Identify which cell holds the provided text, then report its (X, Y) central coordinate. 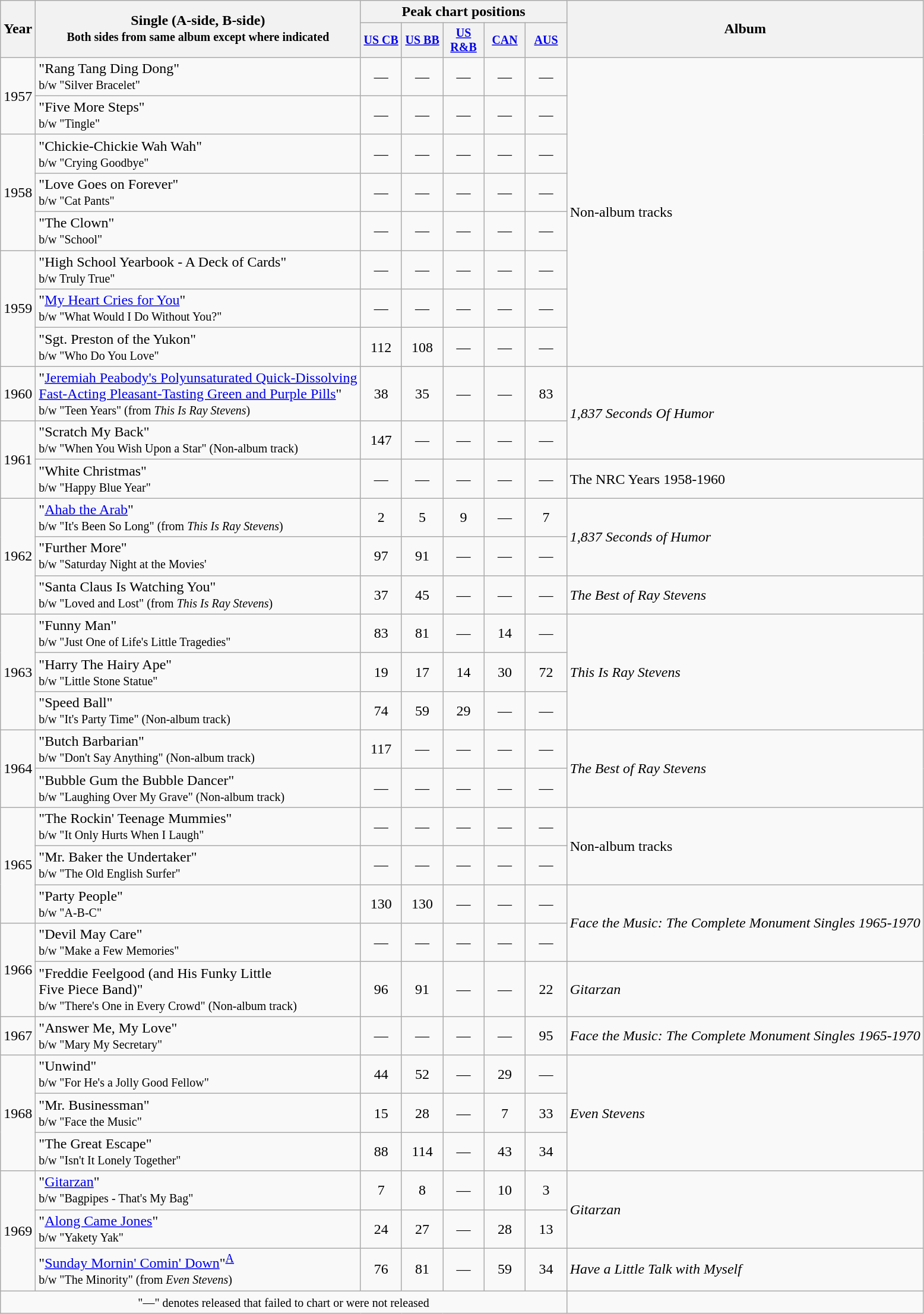
The NRC Years 1958-1960 (745, 479)
"—" denotes released that failed to chart or were not released (284, 1302)
"Sgt. Preston of the Yukon"b/w "Who Do You Love" (198, 347)
37 (381, 595)
10 (505, 1190)
27 (422, 1229)
"White Christmas"b/w "Happy Blue Year" (198, 479)
52 (422, 1075)
24 (381, 1229)
1957 (18, 96)
1963 (18, 672)
US CB (381, 40)
AUS (546, 40)
Peak chart positions (463, 12)
3 (546, 1190)
19 (381, 672)
43 (505, 1152)
147 (381, 441)
33 (546, 1113)
"Further More"b/w "Saturday Night at the Movies' (198, 556)
"The Great Escape"b/w "Isn't It Lonely Together" (198, 1152)
"Ahab the Arab"b/w "It's Been So Long" (from This Is Ray Stevens) (198, 518)
"Love Goes on Forever"b/w "Cat Pants" (198, 192)
"Party People"b/w "A-B-C" (198, 904)
"Sunday Mornin' Comin' Down"Ab/w "The Minority" (from Even Stevens) (198, 1269)
1966 (18, 970)
"Chickie-Chickie Wah Wah"b/w "Crying Goodbye" (198, 153)
17 (422, 672)
76 (381, 1269)
1969 (18, 1231)
This Is Ray Stevens (745, 672)
US R&B (463, 40)
2 (381, 518)
1961 (18, 460)
"Mr. Businessman"b/w "Face the Music" (198, 1113)
1960 (18, 394)
5 (422, 518)
72 (546, 672)
1962 (18, 556)
Have a Little Talk with Myself (745, 1269)
13 (546, 1229)
112 (381, 347)
"Along Came Jones"b/w "Yakety Yak" (198, 1229)
"Mr. Baker the Undertaker"b/w "The Old English Surfer" (198, 866)
22 (546, 989)
"Gitarzan"b/w "Bagpipes - That's My Bag" (198, 1190)
Album (745, 29)
1964 (18, 768)
"Santa Claus Is Watching You"b/w "Loved and Lost" (from This Is Ray Stevens) (198, 595)
"Harry The Hairy Ape"b/w "Little Stone Statue" (198, 672)
1968 (18, 1113)
"Butch Barbarian"b/w "Don't Say Anything" (Non-album track) (198, 749)
"Answer Me, My Love"b/w "Mary My Secretary" (198, 1036)
38 (381, 394)
"Unwind"b/w "For He's a Jolly Good Fellow" (198, 1075)
"Scratch My Back"b/w "When You Wish Upon a Star" (Non-album track) (198, 441)
8 (422, 1190)
88 (381, 1152)
Even Stevens (745, 1113)
"Bubble Gum the Bubble Dancer"b/w "Laughing Over My Grave" (Non-album track) (198, 787)
108 (422, 347)
Single (A-side, B-side)Both sides from same album except where indicated (198, 29)
114 (422, 1152)
74 (381, 710)
"The Clown"b/w "School" (198, 232)
9 (463, 518)
"My Heart Cries for You"b/w "What Would I Do Without You?" (198, 309)
1965 (18, 865)
"Speed Ball"b/w "It's Party Time" (Non-album track) (198, 710)
45 (422, 595)
117 (381, 749)
Year (18, 29)
1959 (18, 309)
95 (546, 1036)
"Funny Man"b/w "Just One of Life's Little Tragedies" (198, 633)
"Rang Tang Ding Dong"b/w "Silver Bracelet" (198, 76)
1,837 Seconds of Humor (745, 537)
15 (381, 1113)
"High School Yearbook - A Deck of Cards"b/w Truly True" (198, 270)
1,837 Seconds Of Humor (745, 413)
"Five More Steps"b/w "Tingle" (198, 115)
"Devil May Care"b/w "Make a Few Memories" (198, 943)
"Freddie Feelgood (and His Funky LittleFive Piece Band)"b/w "There's One in Every Crowd" (Non-album track) (198, 989)
CAN (505, 40)
1967 (18, 1036)
44 (381, 1075)
97 (381, 556)
1958 (18, 192)
"The Rockin' Teenage Mummies"b/w "It Only Hurts When I Laugh" (198, 827)
"Jeremiah Peabody's Polyunsaturated Quick-Dissolving Fast-Acting Pleasant-Tasting Green and Purple Pills"b/w "Teen Years" (from This Is Ray Stevens) (198, 394)
35 (422, 394)
96 (381, 989)
US BB (422, 40)
30 (505, 672)
